Find where the given text appears and provide that cell's center as [x, y] coordinate. 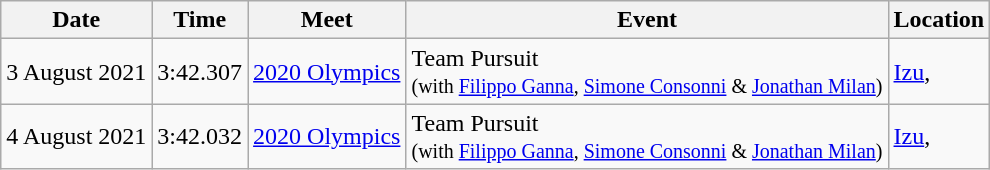
3 August 2021 [76, 72]
Event [647, 20]
Meet [327, 20]
Date [76, 20]
Location [939, 20]
4 August 2021 [76, 136]
3:42.032 [200, 136]
3:42.307 [200, 72]
Time [200, 20]
